Determine the (x, y) coordinate at the center of the cell enclosing the given text.  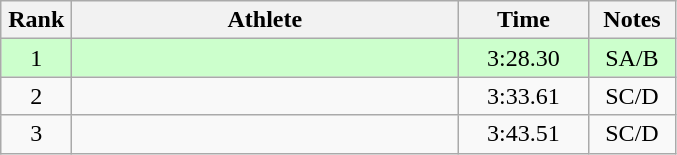
Athlete (265, 20)
Notes (632, 20)
2 (36, 96)
1 (36, 58)
3:28.30 (524, 58)
SA/B (632, 58)
3:43.51 (524, 134)
3:33.61 (524, 96)
Time (524, 20)
Rank (36, 20)
3 (36, 134)
